Return the (x, y) coordinate for the center point of the cell that contains the specified text.  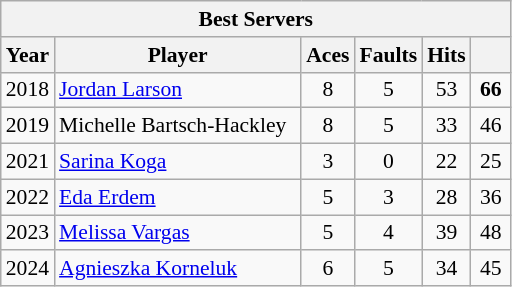
Michelle Bartsch-Hackley (178, 126)
Year (28, 55)
Sarina Koga (178, 162)
25 (491, 162)
46 (491, 126)
66 (491, 90)
28 (446, 197)
Hits (446, 55)
2024 (28, 269)
Agnieszka Korneluk (178, 269)
Player (178, 55)
2022 (28, 197)
22 (446, 162)
Best Servers (256, 19)
Faults (388, 55)
39 (446, 233)
36 (491, 197)
Jordan Larson (178, 90)
6 (328, 269)
2023 (28, 233)
4 (388, 233)
34 (446, 269)
Eda Erdem (178, 197)
48 (491, 233)
0 (388, 162)
Melissa Vargas (178, 233)
2019 (28, 126)
2018 (28, 90)
2021 (28, 162)
53 (446, 90)
45 (491, 269)
Aces (328, 55)
33 (446, 126)
